Detect which cell encompasses the target text, then output its [X, Y] center coordinate. 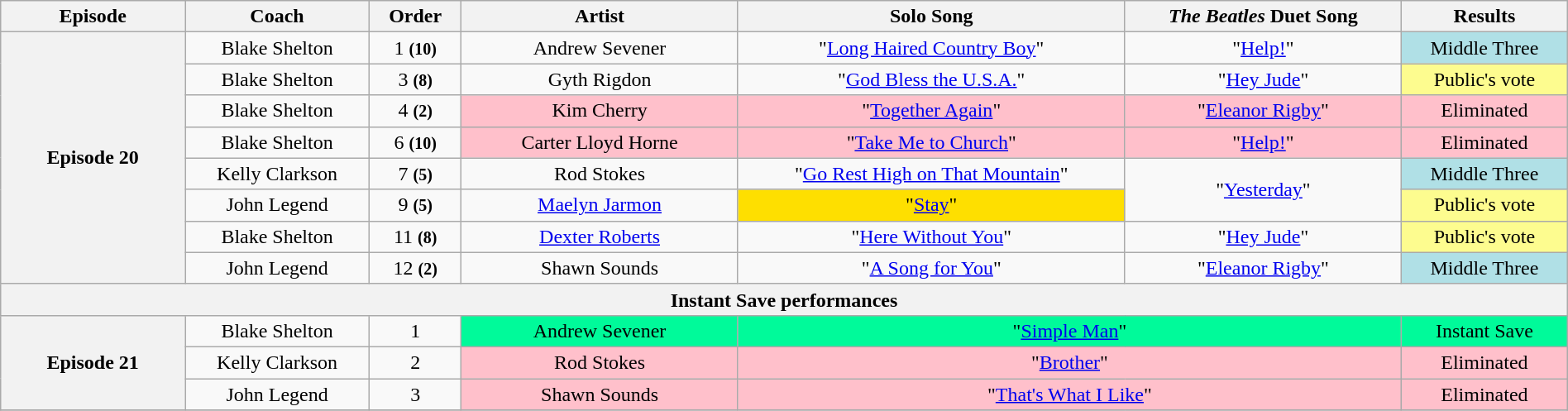
"Stay" [931, 205]
Dexter Roberts [600, 237]
12 (2) [415, 268]
Episode [93, 17]
"Long Haired Country Boy" [931, 48]
6 (10) [415, 142]
"Here Without You" [931, 237]
11 (8) [415, 237]
Carter Lloyd Horne [600, 142]
Episode 20 [93, 158]
9 (5) [415, 205]
Maelyn Jarmon [600, 205]
"Together Again" [931, 111]
Episode 21 [93, 362]
Artist [600, 17]
Kim Cherry [600, 111]
The Beatles Duet Song [1263, 17]
2 [415, 362]
Results [1485, 17]
Coach [278, 17]
3 (8) [415, 79]
Instant Save [1485, 331]
"Yesterday" [1263, 189]
Instant Save performances [784, 299]
3 [415, 394]
"Take Me to Church" [931, 142]
Order [415, 17]
1 (10) [415, 48]
"That's What I Like" [1069, 394]
4 (2) [415, 111]
7 (5) [415, 174]
1 [415, 331]
"A Song for You" [931, 268]
"Simple Man" [1069, 331]
"God Bless the U.S.A." [931, 79]
Solo Song [931, 17]
Gyth Rigdon [600, 79]
"Brother" [1069, 362]
"Go Rest High on That Mountain" [931, 174]
